Search for the cell housing the specified text and yield its (x, y) center coordinate. 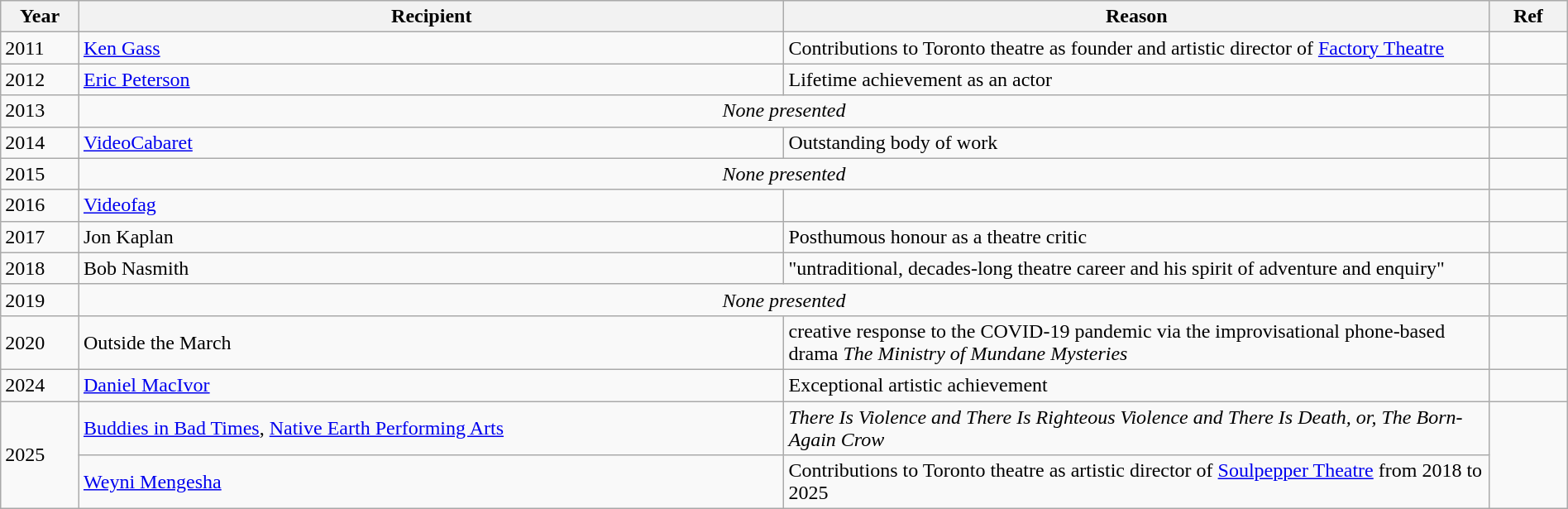
Bob Nasmith (432, 268)
2017 (40, 237)
Jon Kaplan (432, 237)
Contributions to Toronto theatre as founder and artistic director of Factory Theatre (1136, 48)
2013 (40, 111)
Contributions to Toronto theatre as artistic director of Soulpepper Theatre from 2018 to 2025 (1136, 482)
VideoCabaret (432, 142)
2024 (40, 385)
Outside the March (432, 343)
"untraditional, decades-long theatre career and his spirit of adventure and enquiry" (1136, 268)
2016 (40, 205)
Weyni Mengesha (432, 482)
Videofag (432, 205)
Ken Gass (432, 48)
Ref (1528, 17)
Outstanding body of work (1136, 142)
2020 (40, 343)
2019 (40, 300)
Buddies in Bad Times, Native Earth Performing Arts (432, 427)
2025 (40, 454)
Exceptional artistic achievement (1136, 385)
2018 (40, 268)
Recipient (432, 17)
2012 (40, 79)
There Is Violence and There Is Righteous Violence and There Is Death, or, The Born-Again Crow (1136, 427)
2014 (40, 142)
Posthumous honour as a theatre critic (1136, 237)
Year (40, 17)
Reason (1136, 17)
2011 (40, 48)
Lifetime achievement as an actor (1136, 79)
creative response to the COVID-19 pandemic via the improvisational phone-based drama The Ministry of Mundane Mysteries (1136, 343)
Eric Peterson (432, 79)
2015 (40, 174)
Daniel MacIvor (432, 385)
